Detect which cell encompasses the target text, then output its (x, y) center coordinate. 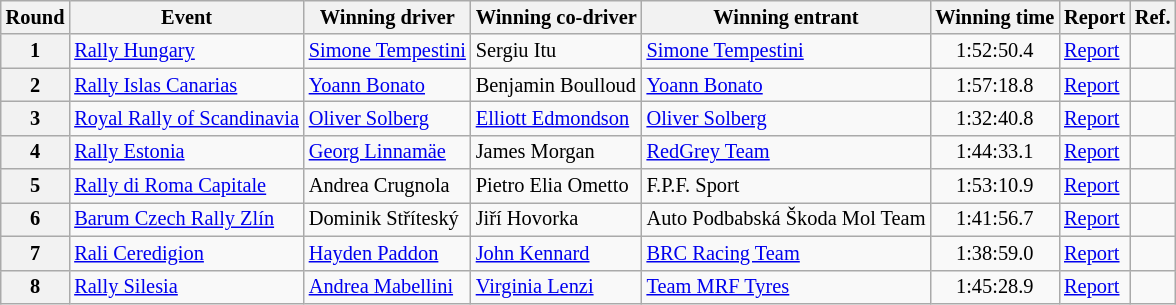
Winning driver (388, 17)
Andrea Mabellini (388, 287)
James Morgan (556, 152)
Pietro Elia Ometto (556, 186)
Rally Islas Canarias (186, 85)
Sergiu Itu (556, 51)
Dominik Stříteský (388, 219)
8 (36, 287)
Rally Hungary (186, 51)
Winning co-driver (556, 17)
Georg Linnamäe (388, 152)
1:52:50.4 (994, 51)
Rali Ceredigion (186, 253)
RedGrey Team (786, 152)
Hayden Paddon (388, 253)
1:41:56.7 (994, 219)
3 (36, 118)
Winning entrant (786, 17)
Elliott Edmondson (556, 118)
Rally di Roma Capitale (186, 186)
Ref. (1152, 17)
1 (36, 51)
Team MRF Tyres (786, 287)
Virginia Lenzi (556, 287)
Jiří Hovorka (556, 219)
Rally Estonia (186, 152)
1:38:59.0 (994, 253)
Event (186, 17)
1:32:40.8 (994, 118)
1:45:28.9 (994, 287)
BRC Racing Team (786, 253)
4 (36, 152)
John Kennard (556, 253)
1:53:10.9 (994, 186)
Auto Podbabská Škoda Mol Team (786, 219)
Andrea Crugnola (388, 186)
Benjamin Boulloud (556, 85)
1:44:33.1 (994, 152)
1:57:18.8 (994, 85)
Barum Czech Rally Zlín (186, 219)
2 (36, 85)
Round (36, 17)
6 (36, 219)
F.P.F. Sport (786, 186)
5 (36, 186)
Rally Silesia (186, 287)
Royal Rally of Scandinavia (186, 118)
7 (36, 253)
Winning time (994, 17)
